For the text-containing cell, return its midpoint in (X, Y) coordinate format. 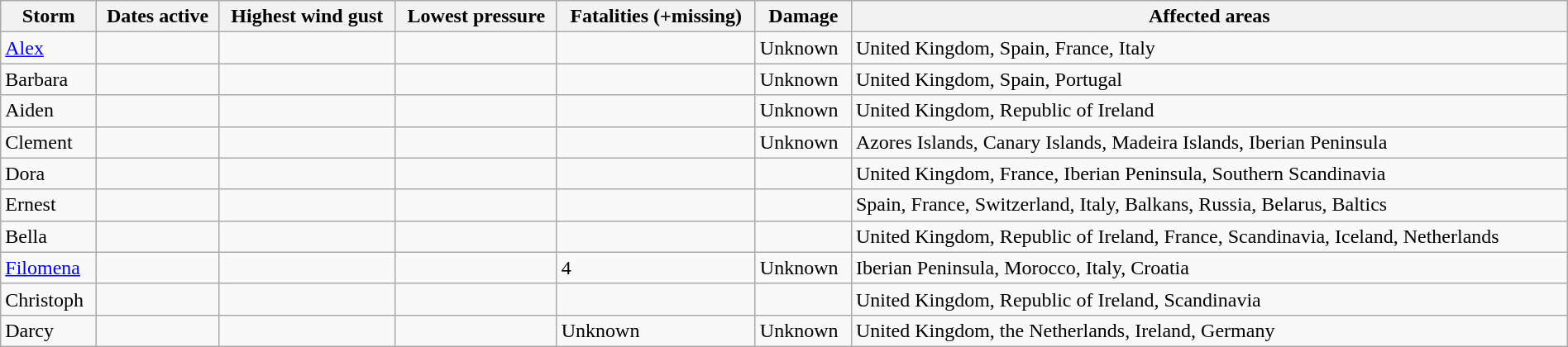
United Kingdom, Spain, France, Italy (1209, 48)
Ernest (49, 205)
Affected areas (1209, 17)
Azores Islands, Canary Islands, Madeira Islands, Iberian Peninsula (1209, 142)
Alex (49, 48)
Aiden (49, 111)
Lowest pressure (476, 17)
Highest wind gust (307, 17)
Spain, France, Switzerland, Italy, Balkans, Russia, Belarus, Baltics (1209, 205)
United Kingdom, the Netherlands, Ireland, Germany (1209, 330)
Barbara (49, 79)
Dora (49, 173)
Fatalities (+missing) (656, 17)
Dates active (157, 17)
Clement (49, 142)
Filomena (49, 268)
4 (656, 268)
United Kingdom, Republic of Ireland, Scandinavia (1209, 299)
United Kingdom, France, Iberian Peninsula, Southern Scandinavia (1209, 173)
Bella (49, 236)
Christoph (49, 299)
Storm (49, 17)
Iberian Peninsula, Morocco, Italy, Croatia (1209, 268)
United Kingdom, Republic of Ireland (1209, 111)
Damage (803, 17)
Darcy (49, 330)
United Kingdom, Republic of Ireland, France, Scandinavia, Iceland, Netherlands (1209, 236)
United Kingdom, Spain, Portugal (1209, 79)
